Output the (x, y) coordinate of the center of the cell containing the given text.  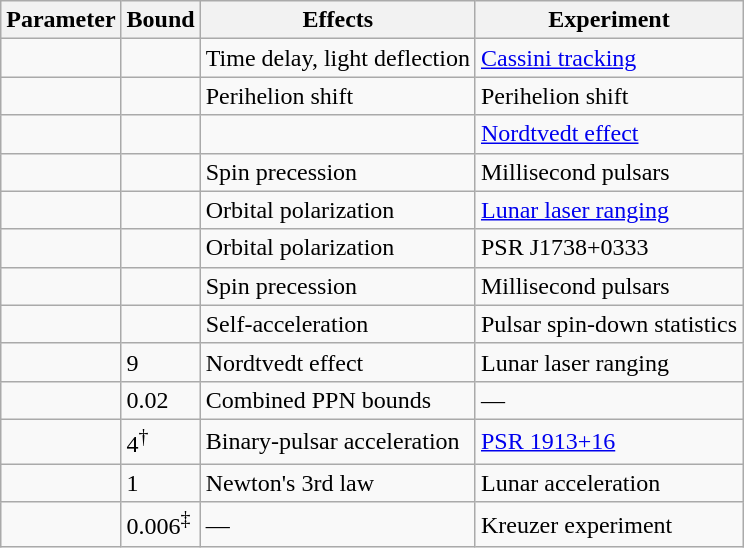
0.006‡ (160, 524)
Experiment (608, 20)
9 (160, 362)
Cassini tracking (608, 58)
Newton's 3rd law (338, 483)
Pulsar spin-down statistics (608, 324)
Self-acceleration (338, 324)
0.02 (160, 400)
Kreuzer experiment (608, 524)
Combined PPN bounds (338, 400)
Effects (338, 20)
4† (160, 442)
1 (160, 483)
Parameter (61, 20)
Binary-pulsar acceleration (338, 442)
Time delay, light deflection (338, 58)
Bound (160, 20)
Lunar acceleration (608, 483)
PSR J1738+0333 (608, 248)
PSR 1913+16 (608, 442)
